Extract the (X, Y) coordinate from the center of the cell holding the provided text.  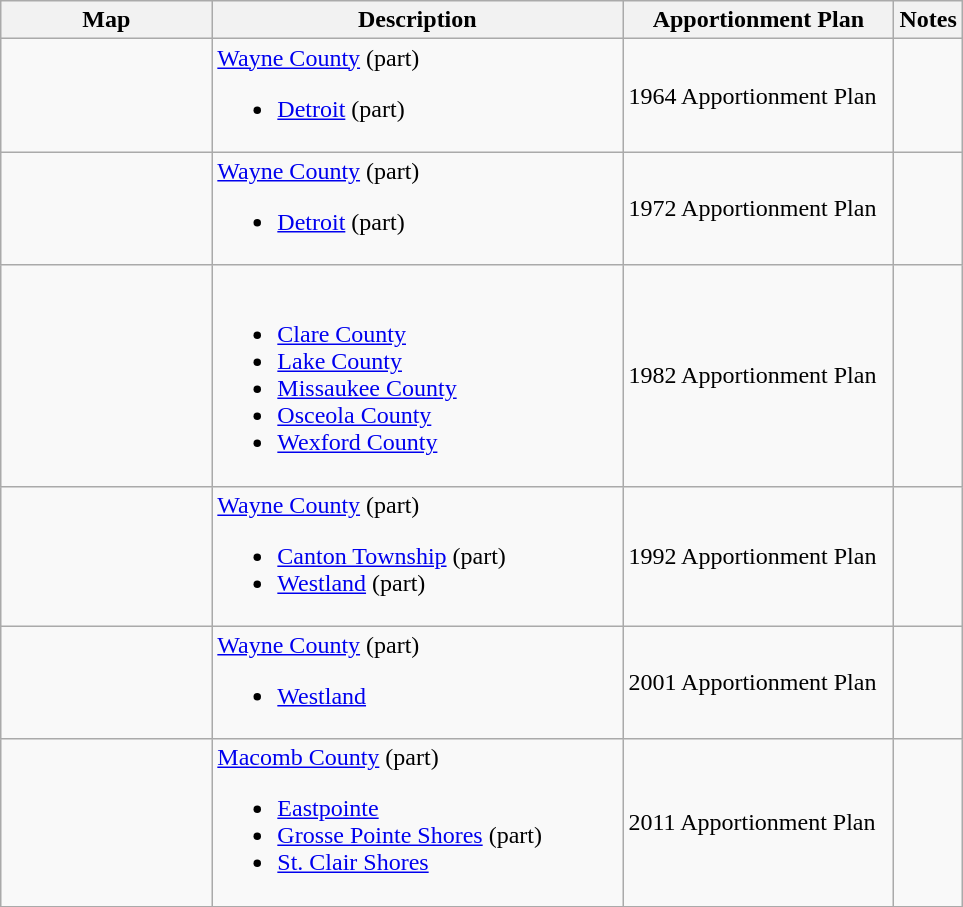
Clare CountyLake CountyMissaukee CountyOsceola CountyWexford County (418, 376)
Notes (928, 20)
1964 Apportionment Plan (758, 96)
Description (418, 20)
Wayne County (part)Westland (418, 682)
2001 Apportionment Plan (758, 682)
Apportionment Plan (758, 20)
Map (106, 20)
Wayne County (part)Canton Township (part)Westland (part) (418, 556)
Macomb County (part)EastpointeGrosse Pointe Shores (part)St. Clair Shores (418, 822)
2011 Apportionment Plan (758, 822)
1982 Apportionment Plan (758, 376)
1992 Apportionment Plan (758, 556)
1972 Apportionment Plan (758, 208)
